Determine the (x, y) coordinate at the center of the cell enclosing the given text.  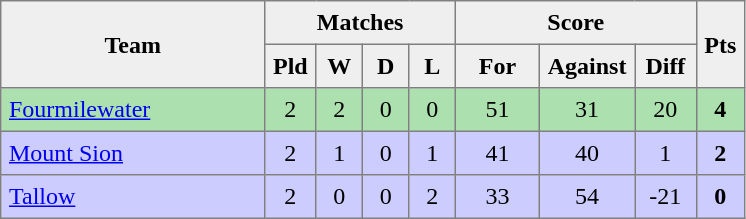
51 (497, 110)
Diff (666, 66)
41 (497, 153)
For (497, 66)
Mount Sion (133, 153)
Team (133, 44)
Matches (360, 23)
4 (720, 110)
40 (586, 153)
Against (586, 66)
Pts (720, 44)
Tallow (133, 197)
Fourmilewater (133, 110)
54 (586, 197)
33 (497, 197)
Score (576, 23)
Pld (290, 66)
L (432, 66)
-21 (666, 197)
31 (586, 110)
20 (666, 110)
D (385, 66)
W (339, 66)
